Extract the [x, y] coordinate from the center of the cell holding the provided text.  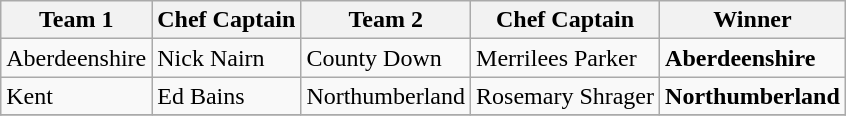
Kent [76, 96]
Merrilees Parker [566, 58]
County Down [386, 58]
Winner [753, 20]
Nick Nairn [226, 58]
Team 1 [76, 20]
Team 2 [386, 20]
Rosemary Shrager [566, 96]
Ed Bains [226, 96]
